Scan for the cell matching the given text and deliver its [X, Y] coordinate at center. 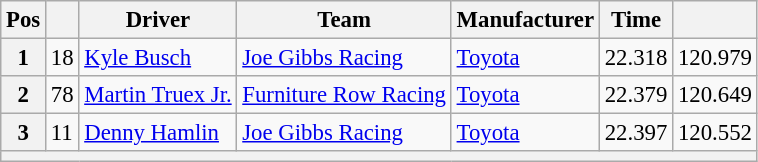
Denny Hamlin [158, 133]
3 [24, 133]
18 [62, 58]
11 [62, 133]
2 [24, 95]
22.397 [636, 133]
Driver [158, 20]
Manufacturer [525, 20]
120.649 [716, 95]
Pos [24, 20]
22.318 [636, 58]
Martin Truex Jr. [158, 95]
120.979 [716, 58]
78 [62, 95]
Kyle Busch [158, 58]
Time [636, 20]
1 [24, 58]
Team [344, 20]
120.552 [716, 133]
22.379 [636, 95]
Furniture Row Racing [344, 95]
